From the cell containing the given text, extract its center point as (X, Y) coordinate. 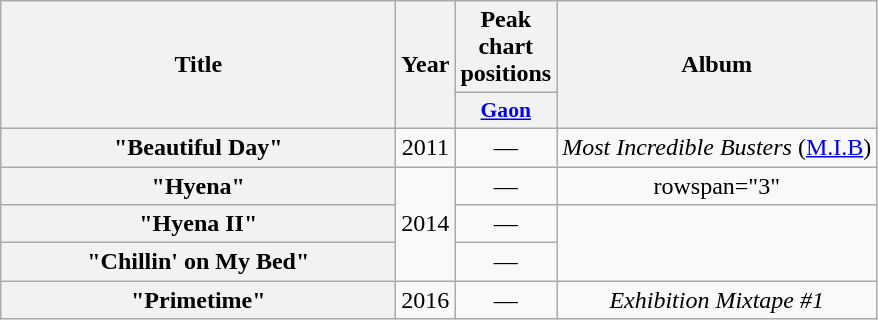
"Primetime" (198, 300)
"Hyena II" (198, 224)
Year (426, 65)
"Beautiful Day" (198, 147)
2016 (426, 300)
2011 (426, 147)
Peak chart positions (506, 47)
Title (198, 65)
"Hyena" (198, 185)
2014 (426, 223)
Exhibition Mixtape #1 (717, 300)
Album (717, 65)
rowspan="3" (717, 185)
Most Incredible Busters (M.I.B) (717, 147)
Gaon (506, 111)
"Chillin' on My Bed" (198, 262)
